Return the [x, y] coordinate for the center point of the cell that contains the specified text.  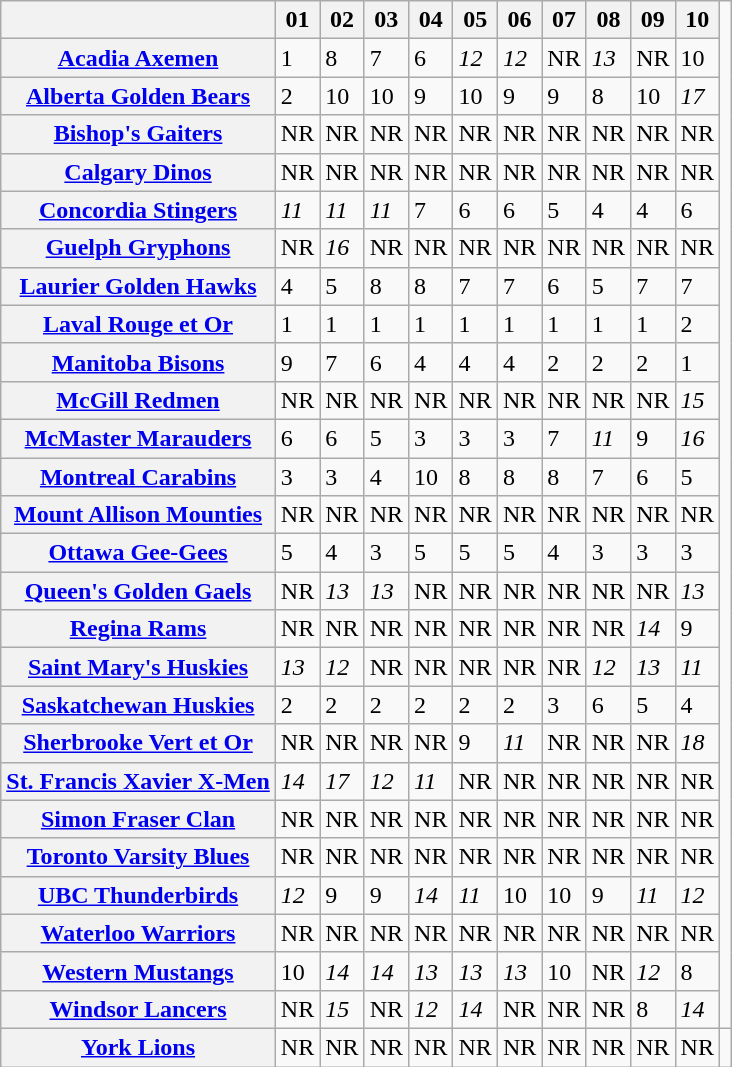
05 [475, 20]
18 [697, 743]
Toronto Varsity Blues [138, 857]
Regina Rams [138, 629]
Guelph Gryphons [138, 248]
Concordia Stingers [138, 210]
Acadia Axemen [138, 58]
01 [297, 20]
Alberta Golden Bears [138, 96]
York Lions [138, 1047]
Calgary Dinos [138, 172]
Queen's Golden Gaels [138, 591]
McGill Redmen [138, 400]
Bishop's Gaiters [138, 134]
Windsor Lancers [138, 1009]
Laurier Golden Hawks [138, 286]
04 [431, 20]
Sherbrooke Vert et Or [138, 743]
Laval Rouge et Or [138, 324]
08 [608, 20]
Mount Allison Mounties [138, 515]
09 [653, 20]
Montreal Carabins [138, 477]
St. Francis Xavier X-Men [138, 781]
02 [342, 20]
Ottawa Gee-Gees [138, 553]
UBC Thunderbirds [138, 895]
Saint Mary's Huskies [138, 667]
Simon Fraser Clan [138, 819]
McMaster Marauders [138, 438]
Waterloo Warriors [138, 933]
07 [564, 20]
Western Mustangs [138, 971]
03 [386, 20]
Saskatchewan Huskies [138, 705]
06 [519, 20]
Manitoba Bisons [138, 362]
